Find where the given text appears and provide that cell's center as [X, Y] coordinate. 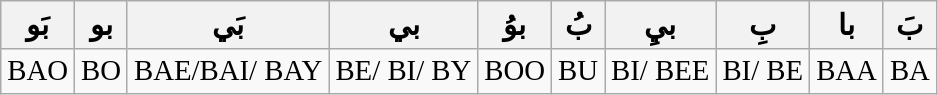
بو [102, 24]
BI/ BEE [660, 71]
BA [910, 71]
بَي [228, 24]
بوُ [515, 24]
BU [578, 71]
BOO [515, 71]
با [847, 24]
بي [404, 24]
BI/ BE [763, 71]
بيِ [660, 24]
بِ [763, 24]
BAE/BAI/ BAY [228, 71]
BAO [38, 71]
BO [102, 71]
BE/ BI/ BY [404, 71]
بَو [38, 24]
بُ [578, 24]
BAA [847, 71]
بَ [910, 24]
